Capture the cell that displays the provided text and extract its [X, Y] central coordinate. 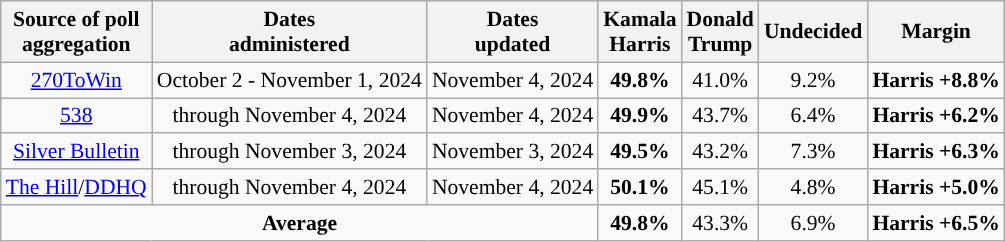
November 3, 2024 [512, 152]
Harris +6.2% [936, 116]
7.3% [813, 152]
6.9% [813, 223]
9.2% [813, 80]
KamalaHarris [640, 32]
through November 3, 2024 [290, 152]
41.0% [720, 80]
Average [300, 223]
Margin [936, 32]
Source of pollaggregation [76, 32]
45.1% [720, 187]
Harris +8.8% [936, 80]
49.5% [640, 152]
DonaldTrump [720, 32]
October 2 - November 1, 2024 [290, 80]
Silver Bulletin [76, 152]
Harris +5.0% [936, 187]
Harris +6.3% [936, 152]
6.4% [813, 116]
Datesupdated [512, 32]
43.7% [720, 116]
Datesadministered [290, 32]
50.1% [640, 187]
Harris +6.5% [936, 223]
The Hill/DDHQ [76, 187]
Undecided [813, 32]
43.2% [720, 152]
270ToWin [76, 80]
538 [76, 116]
4.8% [813, 187]
49.9% [640, 116]
43.3% [720, 223]
